Search for the cell housing the specified text and yield its (X, Y) center coordinate. 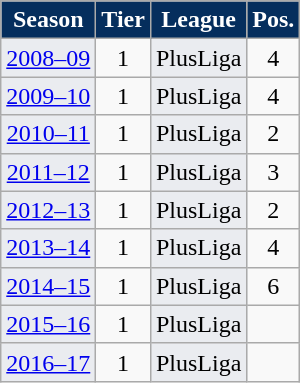
Season (48, 20)
2013–14 (48, 248)
2011–12 (48, 172)
2016–17 (48, 362)
League (198, 20)
Pos. (274, 20)
Tier (124, 20)
6 (274, 286)
2010–11 (48, 134)
2009–10 (48, 96)
3 (274, 172)
2008–09 (48, 58)
2012–13 (48, 210)
2014–15 (48, 286)
2015–16 (48, 324)
